Pinpoint the cell where the given text exists, returning its (X, Y) midpoint coordinate. 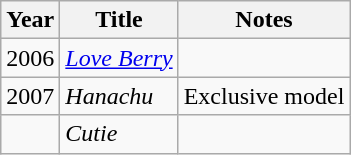
Cutie (119, 134)
Hanachu (119, 96)
Year (30, 20)
Title (119, 20)
Exclusive model (264, 96)
Love Berry (119, 58)
Notes (264, 20)
2006 (30, 58)
2007 (30, 96)
